Scan for the cell matching the given text and deliver its [x, y] coordinate at center. 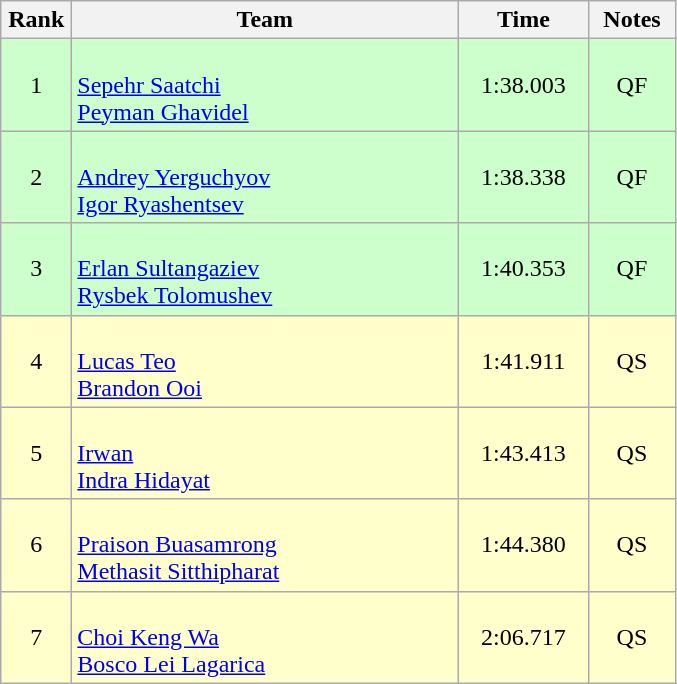
Praison BuasamrongMethasit Sitthipharat [265, 545]
1:38.003 [524, 85]
6 [36, 545]
Sepehr SaatchiPeyman Ghavidel [265, 85]
1:41.911 [524, 361]
2:06.717 [524, 637]
1:44.380 [524, 545]
Andrey YerguchyovIgor Ryashentsev [265, 177]
1:38.338 [524, 177]
7 [36, 637]
IrwanIndra Hidayat [265, 453]
1 [36, 85]
1:43.413 [524, 453]
Time [524, 20]
2 [36, 177]
Rank [36, 20]
5 [36, 453]
Choi Keng WaBosco Lei Lagarica [265, 637]
1:40.353 [524, 269]
4 [36, 361]
Lucas TeoBrandon Ooi [265, 361]
Notes [632, 20]
Erlan SultangazievRysbek Tolomushev [265, 269]
3 [36, 269]
Team [265, 20]
